Output the [x, y] coordinate of the center of the cell containing the given text.  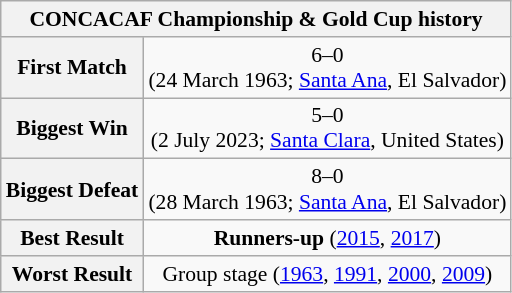
Biggest Win [72, 128]
Runners-up (2015, 2017) [327, 238]
6–0 (24 March 1963; Santa Ana, El Salvador) [327, 68]
Biggest Defeat [72, 190]
8–0 (28 March 1963; Santa Ana, El Salvador) [327, 190]
Best Result [72, 238]
Worst Result [72, 274]
First Match [72, 68]
CONCACAF Championship & Gold Cup history [256, 19]
Group stage (1963, 1991, 2000, 2009) [327, 274]
5–0 (2 July 2023; Santa Clara, United States) [327, 128]
